Extract the [X, Y] coordinate from the center of the cell holding the provided text.  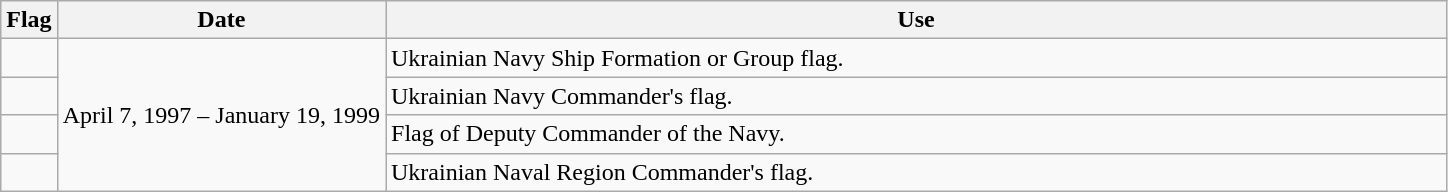
Flag [29, 20]
Date [221, 20]
Ukrainian Naval Region Commander's flag. [916, 172]
Flag of Deputy Commander of the Navy. [916, 134]
April 7, 1997 – January 19, 1999 [221, 115]
Ukrainian Navy Ship Formation or Group flag. [916, 58]
Ukrainian Navy Commander's flag. [916, 96]
Use [916, 20]
